Return (X, Y) of the center of cell containing provided text 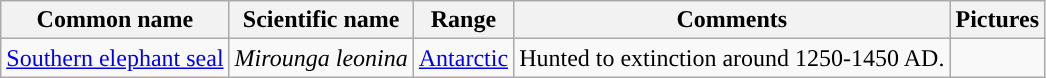
Comments (732, 20)
Mirounga leonina (321, 58)
Range (463, 20)
Common name (115, 20)
Pictures (998, 20)
Southern elephant seal (115, 58)
Antarctic (463, 58)
Scientific name (321, 20)
Hunted to extinction around 1250-1450 AD. (732, 58)
